Return the [x, y] coordinate for the center point of the cell that contains the specified text.  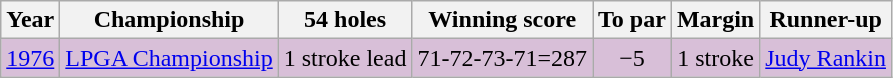
Judy Rankin [826, 58]
Championship [169, 20]
54 holes [345, 20]
−5 [632, 58]
1 stroke lead [345, 58]
71-72-73-71=287 [502, 58]
1 stroke [715, 58]
Margin [715, 20]
Year [30, 20]
Winning score [502, 20]
1976 [30, 58]
LPGA Championship [169, 58]
To par [632, 20]
Runner-up [826, 20]
